Provide the [X, Y] coordinate of the cell's center where the given text is located.  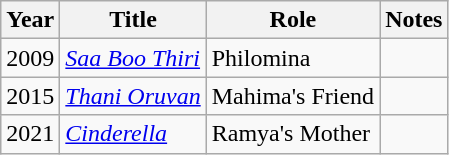
Title [133, 20]
Philomina [292, 58]
Mahima's Friend [292, 96]
Role [292, 20]
Notes [414, 20]
2015 [30, 96]
Year [30, 20]
Thani Oruvan [133, 96]
2021 [30, 134]
Saa Boo Thiri [133, 58]
Cinderella [133, 134]
Ramya's Mother [292, 134]
2009 [30, 58]
